For the text-containing cell, return its midpoint in [X, Y] coordinate format. 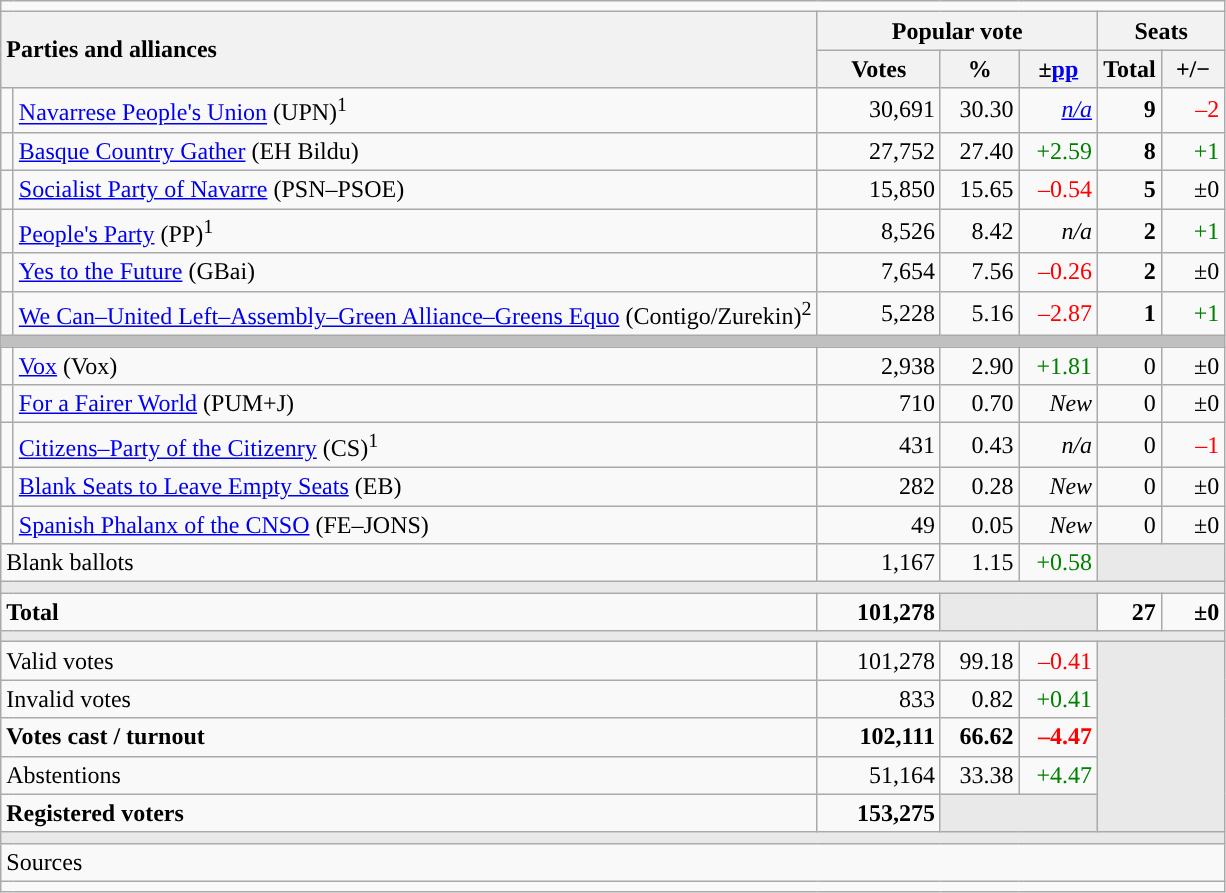
Blank ballots [409, 563]
710 [879, 404]
30,691 [879, 110]
Popular vote [958, 31]
7.56 [980, 272]
Valid votes [409, 661]
–4.47 [1058, 737]
Invalid votes [409, 699]
8,526 [879, 232]
431 [879, 446]
–2 [1193, 110]
Abstentions [409, 775]
People's Party (PP)1 [415, 232]
Vox (Vox) [415, 366]
0.82 [980, 699]
0.70 [980, 404]
282 [879, 487]
8 [1130, 151]
+2.59 [1058, 151]
8.42 [980, 232]
51,164 [879, 775]
Registered voters [409, 813]
+0.58 [1058, 563]
+4.47 [1058, 775]
15.65 [980, 190]
153,275 [879, 813]
1.15 [980, 563]
+/− [1193, 69]
0.28 [980, 487]
2,938 [879, 366]
5.16 [980, 314]
99.18 [980, 661]
33.38 [980, 775]
Sources [613, 862]
±pp [1058, 69]
1,167 [879, 563]
+1.81 [1058, 366]
–1 [1193, 446]
49 [879, 525]
833 [879, 699]
For a Fairer World (PUM+J) [415, 404]
102,111 [879, 737]
0.43 [980, 446]
Parties and alliances [409, 50]
–0.54 [1058, 190]
Blank Seats to Leave Empty Seats (EB) [415, 487]
Spanish Phalanx of the CNSO (FE–JONS) [415, 525]
27 [1130, 612]
–0.41 [1058, 661]
–0.26 [1058, 272]
7,654 [879, 272]
9 [1130, 110]
Seats [1162, 31]
5 [1130, 190]
Votes cast / turnout [409, 737]
66.62 [980, 737]
We Can–United Left–Assembly–Green Alliance–Greens Equo (Contigo/Zurekin)2 [415, 314]
Socialist Party of Navarre (PSN–PSOE) [415, 190]
Navarrese People's Union (UPN)1 [415, 110]
+0.41 [1058, 699]
Votes [879, 69]
15,850 [879, 190]
Yes to the Future (GBai) [415, 272]
0.05 [980, 525]
27,752 [879, 151]
30.30 [980, 110]
1 [1130, 314]
2.90 [980, 366]
–2.87 [1058, 314]
27.40 [980, 151]
Basque Country Gather (EH Bildu) [415, 151]
Citizens–Party of the Citizenry (CS)1 [415, 446]
5,228 [879, 314]
% [980, 69]
